Determine the [x, y] coordinate at the center of the cell enclosing the given text.  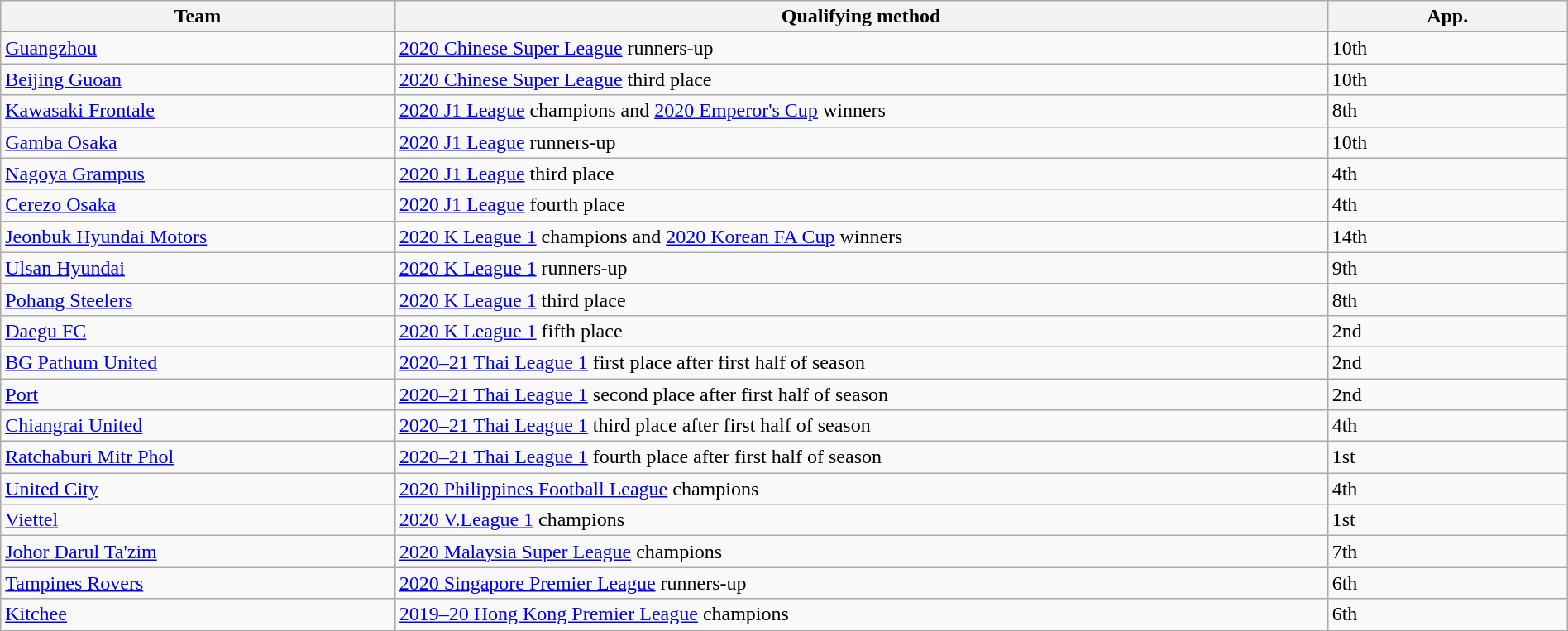
Tampines Rovers [198, 583]
2020 Philippines Football League champions [861, 489]
Kitchee [198, 614]
App. [1447, 17]
Daegu FC [198, 331]
2020 Malaysia Super League champions [861, 552]
2020 J1 League fourth place [861, 205]
2020–21 Thai League 1 fourth place after first half of season [861, 457]
2020–21 Thai League 1 second place after first half of season [861, 394]
Chiangrai United [198, 426]
2020 V.League 1 champions [861, 520]
2019–20 Hong Kong Premier League champions [861, 614]
Beijing Guoan [198, 79]
Jeonbuk Hyundai Motors [198, 237]
2020 K League 1 third place [861, 299]
Guangzhou [198, 48]
9th [1447, 268]
Team [198, 17]
2020 J1 League third place [861, 174]
BG Pathum United [198, 362]
Qualifying method [861, 17]
Pohang Steelers [198, 299]
Nagoya Grampus [198, 174]
2020 Chinese Super League runners-up [861, 48]
Gamba Osaka [198, 142]
2020 K League 1 fifth place [861, 331]
Ulsan Hyundai [198, 268]
Port [198, 394]
Ratchaburi Mitr Phol [198, 457]
Kawasaki Frontale [198, 111]
United City [198, 489]
2020 K League 1 runners-up [861, 268]
2020 J1 League champions and 2020 Emperor's Cup winners [861, 111]
Cerezo Osaka [198, 205]
2020 K League 1 champions and 2020 Korean FA Cup winners [861, 237]
2020–21 Thai League 1 first place after first half of season [861, 362]
2020 Singapore Premier League runners-up [861, 583]
14th [1447, 237]
Viettel [198, 520]
2020 J1 League runners-up [861, 142]
2020 Chinese Super League third place [861, 79]
7th [1447, 552]
2020–21 Thai League 1 third place after first half of season [861, 426]
Johor Darul Ta'zim [198, 552]
